Provide the (x, y) coordinate of the cell's center where the given text is located.  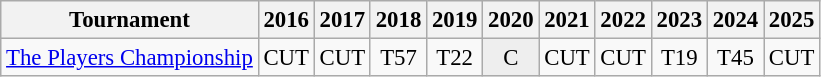
The Players Championship (130, 58)
T45 (735, 58)
C (511, 58)
T19 (679, 58)
2017 (342, 20)
T22 (455, 58)
2021 (567, 20)
2023 (679, 20)
2024 (735, 20)
2022 (623, 20)
Tournament (130, 20)
2019 (455, 20)
2025 (792, 20)
2018 (398, 20)
T57 (398, 58)
2016 (286, 20)
2020 (511, 20)
